From the cell containing the given text, extract its center point as [X, Y] coordinate. 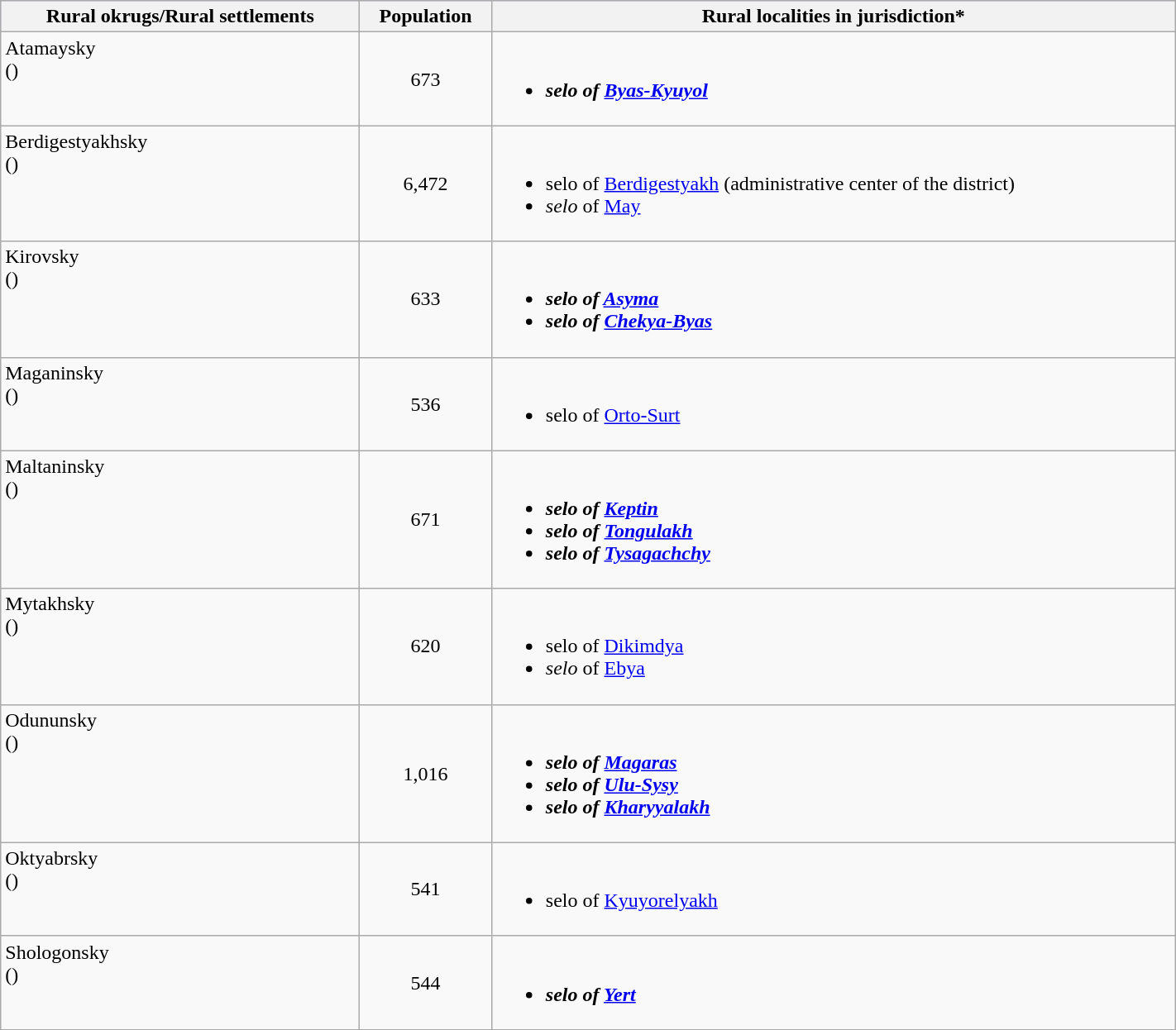
Shologonsky() [180, 982]
Rural okrugs/Rural settlements [180, 17]
Odununsky() [180, 774]
673 [425, 79]
544 [425, 982]
620 [425, 646]
selo of Yert [834, 982]
Berdigestyakhsky() [180, 184]
Kirovsky() [180, 299]
Atamaysky() [180, 79]
selo of Keptinselo of Tongulakhselo of Tysagachchy [834, 519]
671 [425, 519]
6,472 [425, 184]
selo of Byas-Kyuyol [834, 79]
selo of Asymaselo of Chekya-Byas [834, 299]
Mytakhsky() [180, 646]
selo of Magarasselo of Ulu-Sysyselo of Kharyyalakh [834, 774]
selo of Kyuyorelyakh [834, 889]
selo of Dikimdyaselo of Ebya [834, 646]
Oktyabrsky() [180, 889]
633 [425, 299]
Maltaninsky() [180, 519]
Maganinsky() [180, 403]
selo of Berdigestyakh (administrative center of the district)selo of May [834, 184]
Population [425, 17]
selo of Orto-Surt [834, 403]
Rural localities in jurisdiction* [834, 17]
536 [425, 403]
1,016 [425, 774]
541 [425, 889]
